Return the [X, Y] coordinate for the center point of the cell that contains the specified text.  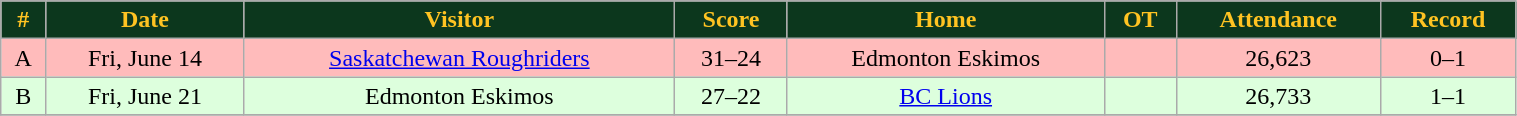
Fri, June 14 [145, 58]
1–1 [1448, 96]
A [24, 58]
27–22 [732, 96]
Home [946, 20]
Attendance [1279, 20]
# [24, 20]
Score [732, 20]
Date [145, 20]
Fri, June 21 [145, 96]
26,623 [1279, 58]
0–1 [1448, 58]
OT [1140, 20]
Record [1448, 20]
Saskatchewan Roughriders [460, 58]
31–24 [732, 58]
Visitor [460, 20]
26,733 [1279, 96]
B [24, 96]
BC Lions [946, 96]
